For the text-containing cell, return its midpoint in [x, y] coordinate format. 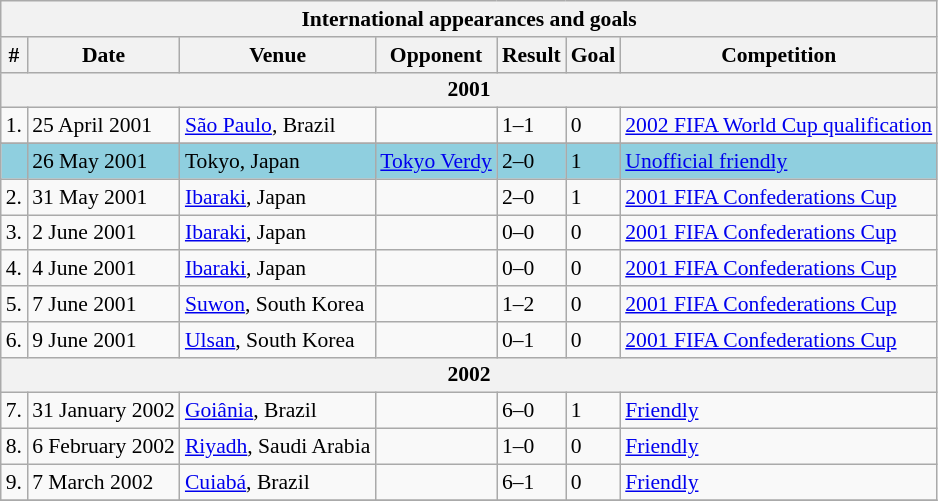
Venue [278, 55]
2. [14, 197]
# [14, 55]
Cuiabá, Brazil [278, 482]
26 May 2001 [104, 162]
2002 FIFA World Cup qualification [778, 126]
Suwon, South Korea [278, 304]
Tokyo, Japan [278, 162]
25 April 2001 [104, 126]
5. [14, 304]
7 March 2002 [104, 482]
São Paulo, Brazil [278, 126]
Opponent [436, 55]
Unofficial friendly [778, 162]
31 January 2002 [104, 411]
6–1 [532, 482]
2001 [469, 90]
2 June 2001 [104, 233]
4 June 2001 [104, 269]
Competition [778, 55]
6 February 2002 [104, 447]
31 May 2001 [104, 197]
Date [104, 55]
Result [532, 55]
Goal [594, 55]
8. [14, 447]
3. [14, 233]
9. [14, 482]
1–2 [532, 304]
0–1 [532, 340]
International appearances and goals [469, 19]
7 June 2001 [104, 304]
Tokyo Verdy [436, 162]
2002 [469, 375]
Ulsan, South Korea [278, 340]
4. [14, 269]
1. [14, 126]
1–0 [532, 447]
6–0 [532, 411]
9 June 2001 [104, 340]
7. [14, 411]
Riyadh, Saudi Arabia [278, 447]
Goiânia, Brazil [278, 411]
1–1 [532, 126]
6. [14, 340]
